Output the (x, y) coordinate of the center of the cell containing the given text.  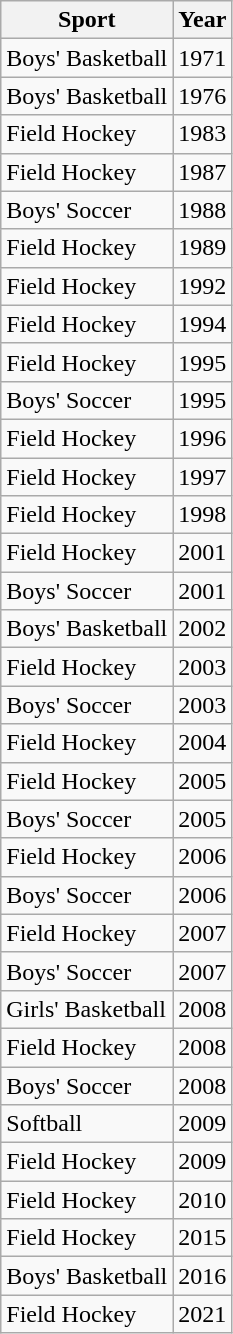
Year (202, 20)
1987 (202, 172)
1998 (202, 515)
1983 (202, 134)
1997 (202, 477)
1994 (202, 324)
2010 (202, 1200)
Sport (87, 20)
2002 (202, 629)
2016 (202, 1276)
1976 (202, 96)
Softball (87, 1124)
1989 (202, 248)
2015 (202, 1238)
2004 (202, 743)
Girls' Basketball (87, 1009)
1988 (202, 210)
2021 (202, 1314)
1996 (202, 438)
1992 (202, 286)
1971 (202, 58)
